Scan for the cell matching the given text and deliver its (X, Y) coordinate at center. 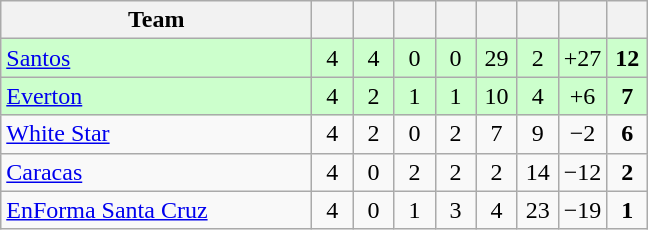
9 (538, 134)
Everton (156, 96)
White Star (156, 134)
−2 (582, 134)
−19 (582, 210)
23 (538, 210)
−12 (582, 172)
3 (456, 210)
Santos (156, 58)
+6 (582, 96)
+27 (582, 58)
29 (496, 58)
14 (538, 172)
EnForma Santa Cruz (156, 210)
12 (628, 58)
Caracas (156, 172)
Team (156, 20)
6 (628, 134)
10 (496, 96)
